Identify which cell holds the provided text, then report its (x, y) central coordinate. 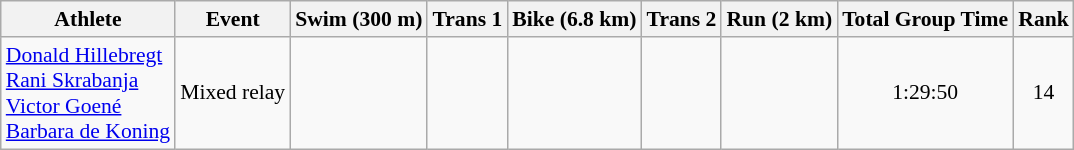
Swim (300 m) (358, 19)
Bike (6.8 km) (574, 19)
Run (2 km) (779, 19)
Athlete (88, 19)
1:29:50 (925, 93)
14 (1044, 93)
Mixed relay (232, 93)
Trans 2 (682, 19)
Event (232, 19)
Donald HillebregtRani SkrabanjaVictor GoenéBarbara de Koning (88, 93)
Rank (1044, 19)
Trans 1 (467, 19)
Total Group Time (925, 19)
